Capture the cell that displays the provided text and extract its (X, Y) central coordinate. 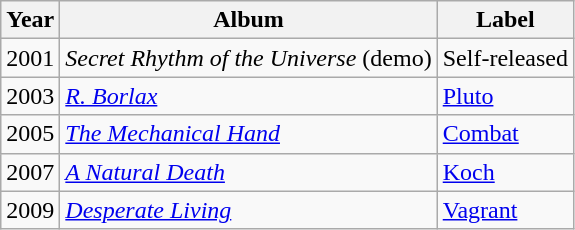
Label (505, 20)
Pluto (505, 96)
Combat (505, 134)
The Mechanical Hand (248, 134)
Year (30, 20)
2009 (30, 210)
R. Borlax (248, 96)
Vagrant (505, 210)
Desperate Living (248, 210)
Self-released (505, 58)
Koch (505, 172)
Album (248, 20)
Secret Rhythm of the Universe (demo) (248, 58)
2007 (30, 172)
2003 (30, 96)
2001 (30, 58)
A Natural Death (248, 172)
2005 (30, 134)
